Locate the cell with the specified text and output its [X, Y] center coordinate. 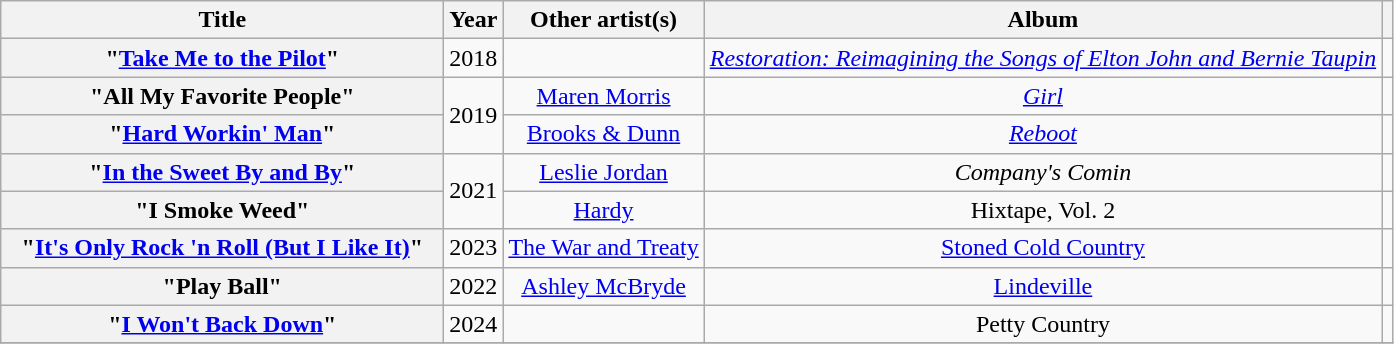
Hardy [604, 210]
2024 [474, 324]
2023 [474, 248]
"Hard Workin' Man" [222, 134]
Company's Comin [1042, 172]
"Play Ball" [222, 286]
"All My Favorite People" [222, 96]
Album [1042, 20]
Stoned Cold Country [1042, 248]
"Take Me to the Pilot" [222, 58]
"In the Sweet By and By" [222, 172]
2022 [474, 286]
Girl [1042, 96]
Restoration: Reimagining the Songs of Elton John and Bernie Taupin [1042, 58]
"I Won't Back Down" [222, 324]
Reboot [1042, 134]
Other artist(s) [604, 20]
"I Smoke Weed" [222, 210]
Title [222, 20]
2018 [474, 58]
Year [474, 20]
The War and Treaty [604, 248]
Petty Country [1042, 324]
Hixtape, Vol. 2 [1042, 210]
Lindeville [1042, 286]
"It's Only Rock 'n Roll (But I Like It)" [222, 248]
Ashley McBryde [604, 286]
2019 [474, 115]
Brooks & Dunn [604, 134]
Maren Morris [604, 96]
Leslie Jordan [604, 172]
2021 [474, 191]
